Return the (x, y) coordinate for the center point of the cell that contains the specified text.  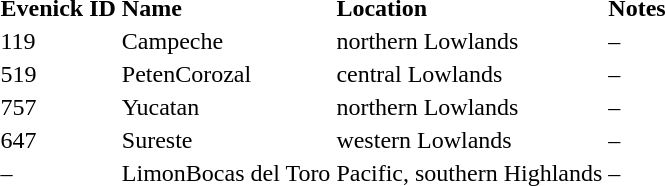
Sureste (226, 140)
Campeche (226, 41)
Yucatan (226, 107)
central Lowlands (470, 74)
PetenCorozal (226, 74)
western Lowlands (470, 140)
